Pinpoint the cell where the given text exists, returning its [X, Y] midpoint coordinate. 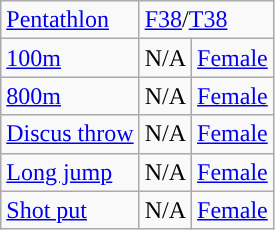
Pentathlon [70, 20]
100m [70, 58]
800m [70, 96]
F38/T38 [206, 20]
Long jump [70, 172]
Shot put [70, 210]
Discus throw [70, 134]
